Scan for the cell matching the given text and deliver its [X, Y] coordinate at center. 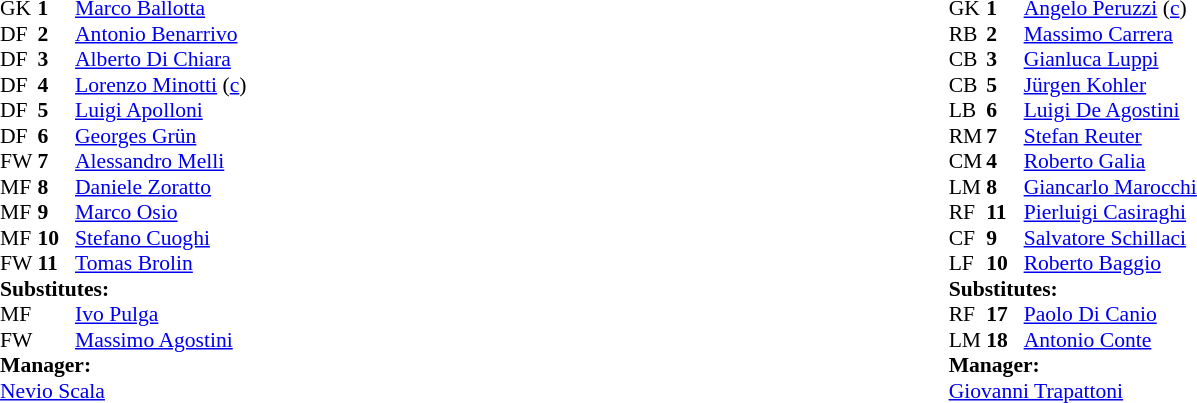
RB [968, 34]
Antonio Benarrivo [160, 34]
Massimo Agostini [160, 340]
Alberto Di Chiara [160, 59]
Roberto Baggio [1110, 263]
17 [1005, 315]
Marco Osio [160, 213]
Salvatore Schillaci [1110, 238]
Luigi De Agostini [1110, 111]
LB [968, 111]
18 [1005, 340]
Stefan Reuter [1110, 136]
Tomas Brolin [160, 263]
Georges Grün [160, 136]
CM [968, 161]
Ivo Pulga [160, 315]
Paolo Di Canio [1110, 315]
RM [968, 136]
Pierluigi Casiraghi [1110, 213]
Alessandro Melli [160, 161]
CF [968, 238]
Stefano Cuoghi [160, 238]
Roberto Galia [1110, 161]
Luigi Apolloni [160, 111]
Massimo Carrera [1110, 34]
Gianluca Luppi [1110, 59]
Daniele Zoratto [160, 187]
Lorenzo Minotti (c) [160, 85]
Jürgen Kohler [1110, 85]
Giancarlo Marocchi [1110, 187]
LF [968, 263]
Antonio Conte [1110, 340]
